Extract the (X, Y) coordinate from the center of the cell holding the provided text.  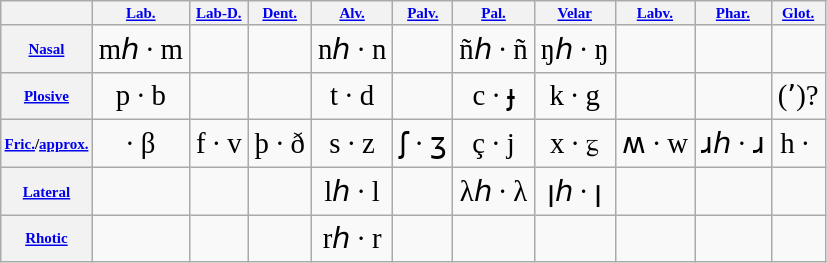
nℎ · n (352, 48)
Lab. (140, 13)
Pal. (494, 13)
Labv. (654, 13)
Nasal (46, 48)
s · z (352, 144)
Plosive (46, 96)
Alv. (352, 13)
· β (140, 144)
lℎ · l (352, 190)
Rhotic (46, 238)
Fric./approx. (46, 144)
Dent. (280, 13)
Phar. (734, 13)
Velar (574, 13)
h · (798, 144)
ʍ · w (654, 144)
Lab-D. (220, 13)
(ʼ)? (798, 96)
f · v (220, 144)
x · ᵹ (574, 144)
mℎ · m (140, 48)
Glot. (798, 13)
λℎ · λ (494, 190)
Palv. (423, 13)
ç · j (494, 144)
c · ɟ (494, 96)
ʃ · ʒ (423, 144)
k · g (574, 96)
ꞁℎ · ꞁ (574, 190)
rℎ · r (352, 238)
t · d (352, 96)
ŋℎ · ŋ (574, 48)
þ · ð (280, 144)
ñℎ · ñ (494, 48)
Lateral (46, 190)
ɹℎ · ɹ (734, 144)
p · b (140, 96)
